Locate the cell with the specified text and output its (X, Y) center coordinate. 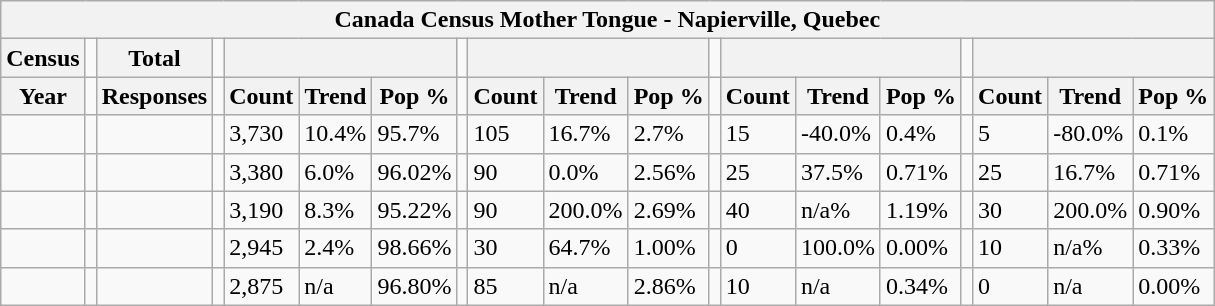
Responses (154, 96)
Census (43, 58)
105 (506, 134)
2.4% (336, 248)
0.34% (920, 286)
2,945 (262, 248)
Year (43, 96)
6.0% (336, 172)
3,190 (262, 210)
8.3% (336, 210)
100.0% (838, 248)
64.7% (586, 248)
-40.0% (838, 134)
Canada Census Mother Tongue - Napierville, Quebec (608, 20)
96.02% (414, 172)
-80.0% (1090, 134)
3,730 (262, 134)
1.00% (668, 248)
0.1% (1174, 134)
1.19% (920, 210)
0.4% (920, 134)
85 (506, 286)
98.66% (414, 248)
10.4% (336, 134)
2,875 (262, 286)
2.86% (668, 286)
15 (758, 134)
96.80% (414, 286)
5 (1010, 134)
95.22% (414, 210)
0.90% (1174, 210)
0.0% (586, 172)
2.69% (668, 210)
40 (758, 210)
37.5% (838, 172)
3,380 (262, 172)
2.56% (668, 172)
2.7% (668, 134)
0.33% (1174, 248)
Total (154, 58)
95.7% (414, 134)
